Provide the (X, Y) coordinate of the cell's center where the given text is located.  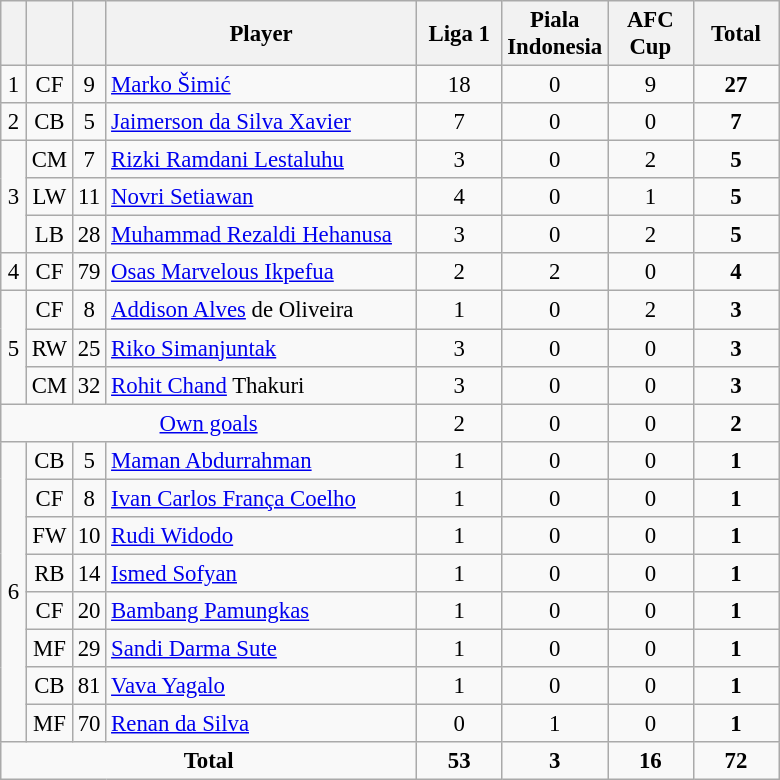
Liga 1 (459, 34)
6 (14, 592)
Rizki Ramdani Lestaluhu (262, 160)
Ismed Sofyan (262, 573)
Ivan Carlos França Coelho (262, 498)
Renan da Silva (262, 724)
29 (88, 648)
LB (49, 235)
Maman Abdurrahman (262, 460)
Player (262, 34)
53 (459, 761)
16 (651, 761)
Muhammad Rezaldi Hehanusa (262, 235)
25 (88, 348)
14 (88, 573)
Rohit Chand Thakuri (262, 385)
10 (88, 536)
RB (49, 573)
27 (736, 85)
28 (88, 235)
Vava Yagalo (262, 686)
Piala Indonesia (555, 34)
LW (49, 197)
RW (49, 348)
18 (459, 85)
Marko Šimić (262, 85)
AFC Cup (651, 34)
FW (49, 536)
Bambang Pamungkas (262, 611)
Own goals (209, 423)
Rudi Widodo (262, 536)
81 (88, 686)
20 (88, 611)
Osas Marvelous Ikpefua (262, 273)
32 (88, 385)
70 (88, 724)
Riko Simanjuntak (262, 348)
Jaimerson da Silva Xavier (262, 122)
72 (736, 761)
Sandi Darma Sute (262, 648)
Novri Setiawan (262, 197)
11 (88, 197)
79 (88, 273)
Addison Alves de Oliveira (262, 310)
